Return (X, Y) of the center of cell containing provided text 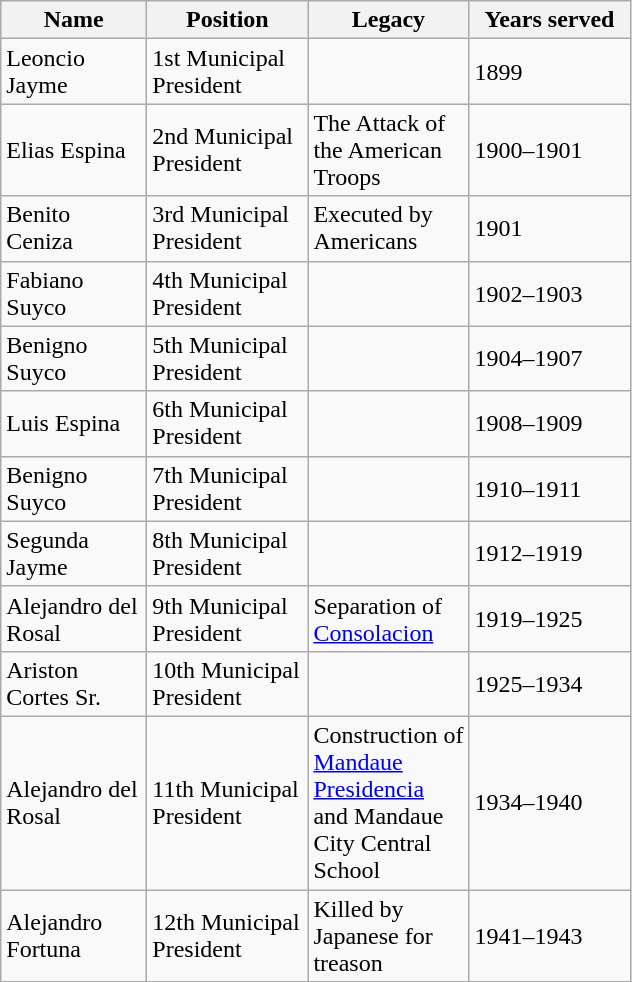
1925–1934 (550, 684)
Alejandro Fortuna (74, 936)
1901 (550, 228)
The Attack of the American Troops (388, 150)
1934–1940 (550, 802)
4th Municipal President (228, 294)
10th Municipal President (228, 684)
Leoncio Jayme (74, 72)
1910–1911 (550, 488)
1900–1901 (550, 150)
Benito Ceniza (74, 228)
11th Municipal President (228, 802)
1908–1909 (550, 424)
Luis Espina (74, 424)
6th Municipal President (228, 424)
Separation of Consolacion (388, 618)
12th Municipal President (228, 936)
2nd Municipal President (228, 150)
Construction of Mandaue Presidencia and Mandaue City Central School (388, 802)
1899 (550, 72)
Fabiano Suyco (74, 294)
Legacy (388, 20)
7th Municipal President (228, 488)
1912–1919 (550, 554)
3rd Municipal President (228, 228)
Name (74, 20)
8th Municipal President (228, 554)
5th Municipal President (228, 358)
1904–1907 (550, 358)
Killed by Japanese for treason (388, 936)
9th Municipal President (228, 618)
Position (228, 20)
Years served (550, 20)
Ariston Cortes Sr. (74, 684)
1941–1943 (550, 936)
1919–1925 (550, 618)
Segunda Jayme (74, 554)
Executed by Americans (388, 228)
Elias Espina (74, 150)
1st Municipal President (228, 72)
1902–1903 (550, 294)
